Detect which cell encompasses the target text, then output its [X, Y] center coordinate. 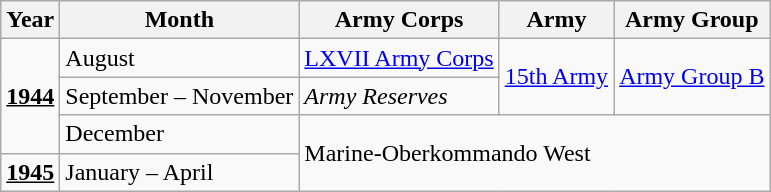
Year [30, 20]
Month [180, 20]
1944 [30, 96]
Army Group B [692, 77]
January – April [180, 172]
Army Group [692, 20]
Army [556, 20]
1945 [30, 172]
December [180, 134]
LXVII Army Corps [399, 58]
August [180, 58]
September – November [180, 96]
Marine-Oberkommando West [534, 153]
Army Corps [399, 20]
15th Army [556, 77]
Army Reserves [399, 96]
